Provide the (X, Y) coordinate of the cell's center where the given text is located.  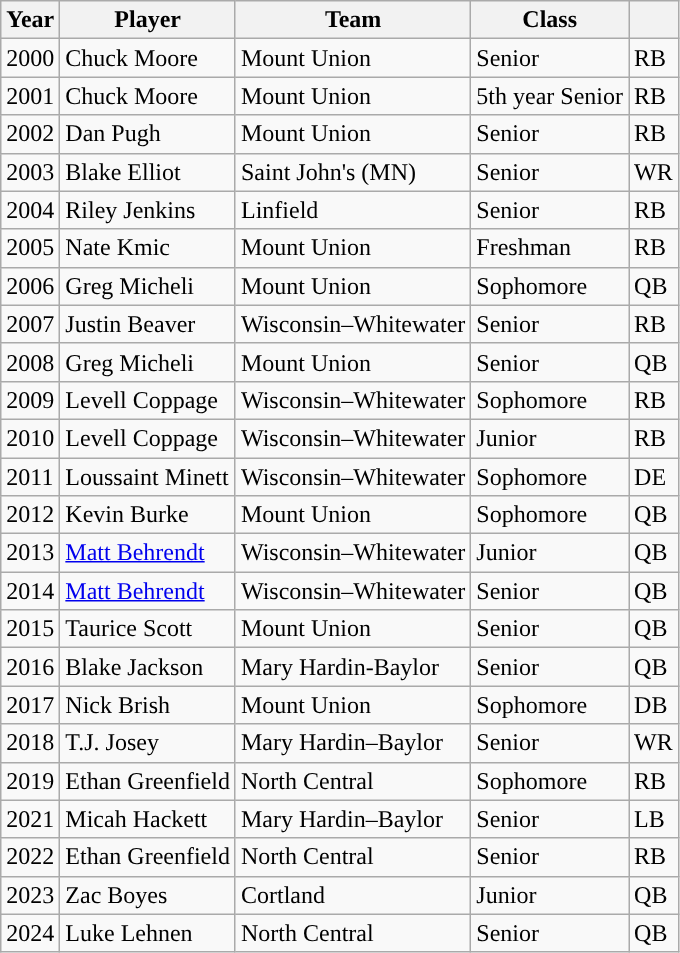
Player (148, 20)
T.J. Josey (148, 743)
LB (654, 819)
Linfield (352, 210)
2007 (30, 324)
2017 (30, 705)
Mary Hardin-Baylor (352, 667)
2008 (30, 362)
2012 (30, 515)
Nate Kmic (148, 248)
DE (654, 477)
Blake Elliot (148, 172)
2023 (30, 895)
Year (30, 20)
2018 (30, 743)
2014 (30, 591)
Class (550, 20)
2002 (30, 134)
Cortland (352, 895)
2016 (30, 667)
Blake Jackson (148, 667)
2000 (30, 58)
Riley Jenkins (148, 210)
Nick Brish (148, 705)
2010 (30, 438)
2019 (30, 781)
2003 (30, 172)
2015 (30, 629)
Justin Beaver (148, 324)
2011 (30, 477)
2024 (30, 933)
Micah Hackett (148, 819)
2006 (30, 286)
Loussaint Minett (148, 477)
2001 (30, 96)
DB (654, 705)
2022 (30, 857)
Freshman (550, 248)
Luke Lehnen (148, 933)
2005 (30, 248)
Saint John's (MN) (352, 172)
Taurice Scott (148, 629)
Zac Boyes (148, 895)
2021 (30, 819)
2004 (30, 210)
2013 (30, 553)
Dan Pugh (148, 134)
2009 (30, 400)
Kevin Burke (148, 515)
Team (352, 20)
5th year Senior (550, 96)
